Capture the cell that displays the provided text and extract its (x, y) central coordinate. 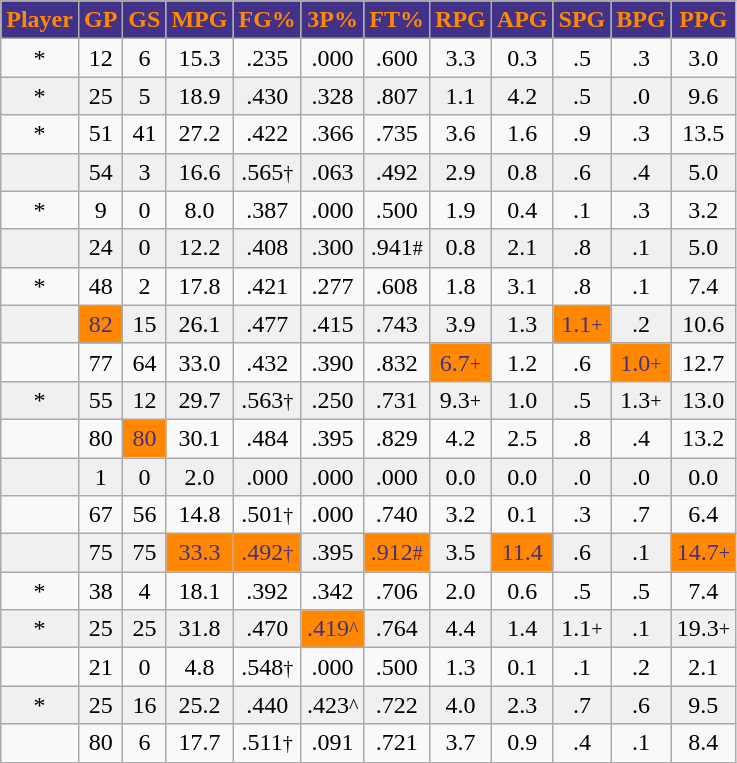
0.9 (522, 743)
9.5 (703, 705)
12.7 (703, 362)
24 (100, 248)
1 (100, 477)
9.6 (703, 96)
0.3 (522, 58)
.421 (267, 286)
MPG (200, 20)
RPG (461, 20)
1.9 (461, 210)
BPG (641, 20)
.492 (397, 172)
SPG (582, 20)
16 (144, 705)
.415 (332, 324)
33.0 (200, 362)
.764 (397, 629)
.387 (267, 210)
Player (40, 20)
3.6 (461, 134)
2.9 (461, 172)
48 (100, 286)
0.6 (522, 591)
10.6 (703, 324)
.440 (267, 705)
15.3 (200, 58)
.9 (582, 134)
1.6 (522, 134)
.470 (267, 629)
77 (100, 362)
4.0 (461, 705)
GP (100, 20)
4.8 (200, 667)
18.9 (200, 96)
.342 (332, 591)
31.8 (200, 629)
3.3 (461, 58)
.063 (332, 172)
.423^ (332, 705)
.390 (332, 362)
.392 (267, 591)
6.4 (703, 515)
9 (100, 210)
.832 (397, 362)
12.2 (200, 248)
.235 (267, 58)
.563† (267, 400)
3P% (332, 20)
64 (144, 362)
.735 (397, 134)
GS (144, 20)
3 (144, 172)
82 (100, 324)
54 (100, 172)
33.3 (200, 553)
.912# (397, 553)
FG% (267, 20)
.600 (397, 58)
3.0 (703, 58)
APG (522, 20)
.484 (267, 438)
6.7+ (461, 362)
3.9 (461, 324)
1.8 (461, 286)
1.1 (461, 96)
17.7 (200, 743)
56 (144, 515)
.740 (397, 515)
38 (100, 591)
.477 (267, 324)
16.6 (200, 172)
2.5 (522, 438)
25.2 (200, 705)
4 (144, 591)
1.0+ (641, 362)
55 (100, 400)
3.7 (461, 743)
.608 (397, 286)
14.8 (200, 515)
FT% (397, 20)
.422 (267, 134)
.300 (332, 248)
.419^ (332, 629)
1.2 (522, 362)
.250 (332, 400)
1.3+ (641, 400)
.430 (267, 96)
2.3 (522, 705)
13.5 (703, 134)
19.3+ (703, 629)
.731 (397, 400)
.829 (397, 438)
.722 (397, 705)
13.2 (703, 438)
.277 (332, 286)
1.0 (522, 400)
13.0 (703, 400)
.548† (267, 667)
.366 (332, 134)
8.4 (703, 743)
11.4 (522, 553)
21 (100, 667)
41 (144, 134)
0.4 (522, 210)
4.4 (461, 629)
.706 (397, 591)
5 (144, 96)
51 (100, 134)
.565† (267, 172)
.328 (332, 96)
PPG (703, 20)
1.4 (522, 629)
8.0 (200, 210)
27.2 (200, 134)
67 (100, 515)
.511† (267, 743)
3.5 (461, 553)
.941# (397, 248)
14.7+ (703, 553)
30.1 (200, 438)
3.1 (522, 286)
9.3+ (461, 400)
.432 (267, 362)
29.7 (200, 400)
18.1 (200, 591)
15 (144, 324)
.408 (267, 248)
.807 (397, 96)
2 (144, 286)
.091 (332, 743)
.743 (397, 324)
.501† (267, 515)
.492† (267, 553)
17.8 (200, 286)
.721 (397, 743)
26.1 (200, 324)
